Return the (x, y) coordinate for the center point of the cell that contains the specified text.  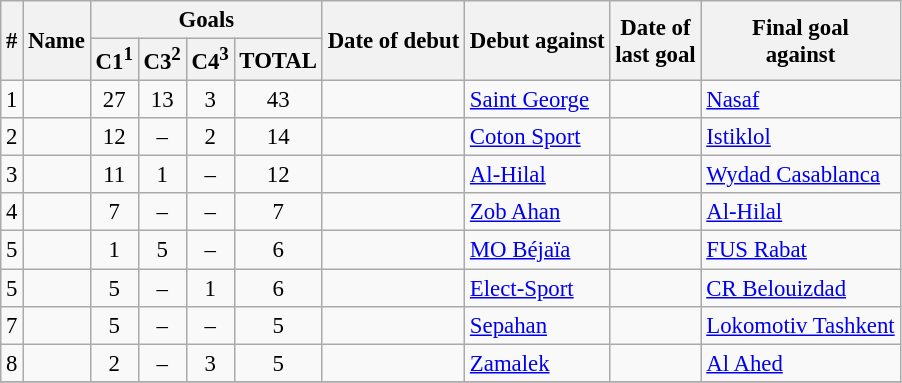
Wydad Casablanca (800, 175)
C11 (114, 60)
4 (12, 213)
Nasaf (800, 100)
11 (114, 175)
Saint George (538, 100)
FUS Rabat (800, 250)
27 (114, 100)
14 (278, 137)
C32 (162, 60)
Elect-Sport (538, 288)
43 (278, 100)
Sepahan (538, 325)
Final goalagainst (800, 41)
Debut against (538, 41)
Coton Sport (538, 137)
Istiklol (800, 137)
C43 (210, 60)
Lokomotiv Tashkent (800, 325)
Zamalek (538, 363)
CR Belouizdad (800, 288)
# (12, 41)
Al Ahed (800, 363)
13 (162, 100)
MO Béjaïa (538, 250)
Goals (206, 20)
Date oflast goal (656, 41)
Zob Ahan (538, 213)
Date of debut (393, 41)
Name (57, 41)
TOTAL (278, 60)
8 (12, 363)
